Output the [x, y] coordinate of the center of the cell containing the given text.  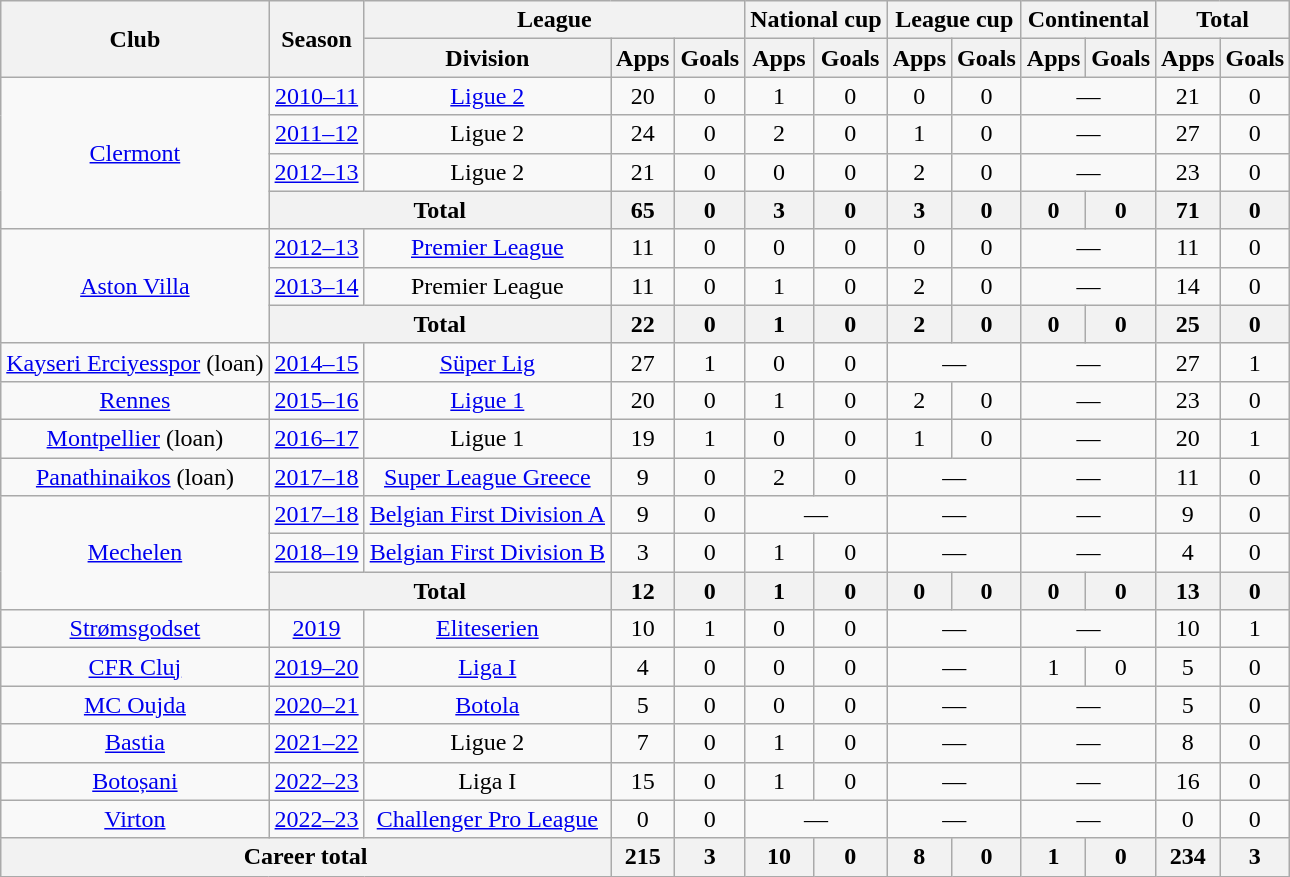
2018–19 [316, 553]
Super League Greece [487, 477]
Aston Villa [135, 286]
Montpellier (loan) [135, 438]
65 [643, 210]
2019–20 [316, 667]
24 [643, 134]
Süper Lig [487, 362]
Belgian First Division A [487, 515]
2011–12 [316, 134]
2015–16 [316, 400]
12 [643, 591]
22 [643, 324]
Strømsgodset [135, 629]
2016–17 [316, 438]
Challenger Pro League [487, 819]
Club [135, 39]
Rennes [135, 400]
215 [643, 857]
14 [1188, 286]
13 [1188, 591]
Career total [306, 857]
CFR Cluj [135, 667]
234 [1188, 857]
Clermont [135, 153]
25 [1188, 324]
2021–22 [316, 743]
2019 [316, 629]
Division [487, 58]
71 [1188, 210]
7 [643, 743]
Continental [1088, 20]
Season [316, 39]
Mechelen [135, 553]
2010–11 [316, 96]
2014–15 [316, 362]
Botoșani [135, 781]
19 [643, 438]
MC Oujda [135, 705]
League cup [954, 20]
Bastia [135, 743]
Belgian First Division B [487, 553]
2013–14 [316, 286]
Eliteserien [487, 629]
Virton [135, 819]
16 [1188, 781]
Botola [487, 705]
League [554, 20]
15 [643, 781]
2020–21 [316, 705]
Kayseri Erciyesspor (loan) [135, 362]
National cup [816, 20]
Panathinaikos (loan) [135, 477]
